Scan for the cell matching the given text and deliver its [x, y] coordinate at center. 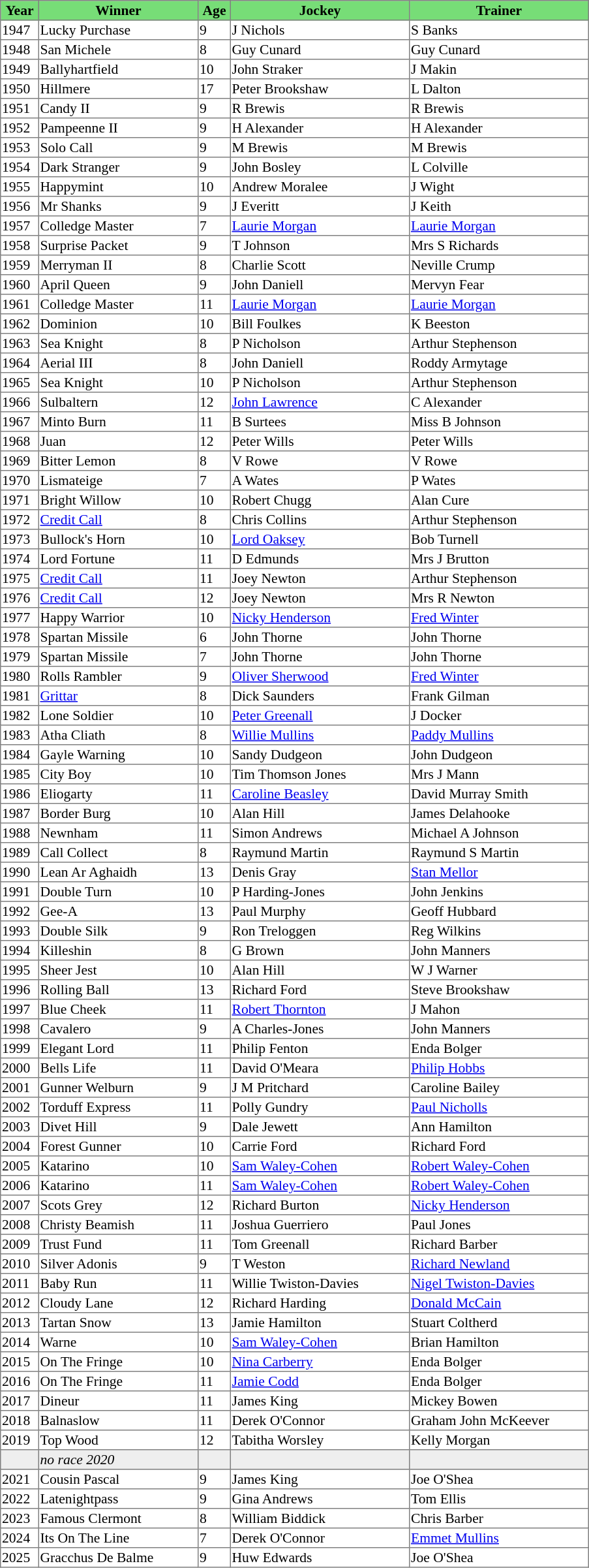
1948 [20, 50]
1986 [20, 794]
Emmet Mullins [499, 1538]
J Mahon [499, 1009]
Surprise Packet [118, 245]
Tartan Snow [118, 1323]
1970 [20, 480]
Merryman II [118, 265]
Oliver Sherwood [320, 676]
David O'Meara [320, 1068]
Pampeenne II [118, 128]
Balnaslow [118, 1420]
Bells Life [118, 1068]
Bill Foulkes [320, 324]
1988 [20, 833]
1968 [20, 441]
J Wight [499, 187]
1965 [20, 383]
Sheer Jest [118, 970]
Peter Brookshaw [320, 89]
6 [215, 637]
Silver Adonis [118, 1264]
J Nichols [320, 30]
1983 [20, 735]
2018 [20, 1420]
Tabitha Worsley [320, 1440]
1982 [20, 715]
Reg Wilkins [499, 931]
2017 [20, 1401]
Bullock's Horn [118, 539]
K Beeston [499, 324]
1960 [20, 285]
J Docker [499, 715]
Warne [118, 1342]
Jockey [320, 10]
1995 [20, 970]
1976 [20, 598]
Charlie Scott [320, 265]
2006 [20, 1185]
1977 [20, 618]
Brian Hamilton [499, 1342]
W J Warner [499, 970]
Lean Ar Aghaidh [118, 872]
Double Turn [118, 892]
Huw Edwards [320, 1558]
1974 [20, 559]
Philip Hobbs [499, 1068]
Jamie Hamilton [320, 1323]
Andrew Moralee [320, 187]
Candy II [118, 108]
Dale Jewett [320, 1127]
1958 [20, 245]
Dark Stranger [118, 167]
Caroline Beasley [320, 794]
1996 [20, 990]
Tom Greenall [320, 1244]
1980 [20, 676]
Happymint [118, 187]
J M Pritchard [320, 1088]
1961 [20, 304]
1998 [20, 1029]
Paul Murphy [320, 911]
1964 [20, 363]
1990 [20, 872]
1952 [20, 128]
Paddy Mullins [499, 735]
Lone Soldier [118, 715]
John Straker [320, 69]
Graham John McKeever [499, 1420]
2001 [20, 1088]
Neville Crump [499, 265]
1957 [20, 226]
Tom Ellis [499, 1499]
Willie Mullins [320, 735]
Lord Oaksey [320, 539]
David Murray Smith [499, 794]
Age [215, 10]
1999 [20, 1048]
Mrs S Richards [499, 245]
1947 [20, 30]
B Surtees [320, 422]
Its On The Line [118, 1538]
Cavalero [118, 1029]
Frank Gilman [499, 696]
Tim Thomson Jones [320, 774]
Mrs R Newton [499, 598]
2012 [20, 1303]
Sandy Dudgeon [320, 755]
1949 [20, 69]
Bob Turnell [499, 539]
1984 [20, 755]
Forest Gunner [118, 1146]
T Johnson [320, 245]
Newnham [118, 833]
1979 [20, 657]
Dineur [118, 1401]
Gayle Warning [118, 755]
2015 [20, 1362]
1971 [20, 500]
1955 [20, 187]
Top Wood [118, 1440]
Atha Cliath [118, 735]
2024 [20, 1538]
Peter Greenall [320, 715]
Geoff Hubbard [499, 911]
2005 [20, 1166]
Gunner Welburn [118, 1088]
1987 [20, 813]
Joshua Guerriero [320, 1225]
Chris Barber [499, 1518]
Gracchus De Balme [118, 1558]
Richard Barber [499, 1244]
Ron Treloggen [320, 931]
Lord Fortune [118, 559]
J Everitt [320, 206]
Caroline Bailey [499, 1088]
2019 [20, 1440]
G Brown [320, 950]
1989 [20, 853]
2013 [20, 1323]
City Boy [118, 774]
1981 [20, 696]
17 [215, 89]
1992 [20, 911]
Stan Mellor [499, 872]
Ann Hamilton [499, 1127]
L Colville [499, 167]
L Dalton [499, 89]
Roddy Armytage [499, 363]
1967 [20, 422]
Baby Run [118, 1283]
Richard Burton [320, 1205]
2016 [20, 1381]
Gina Andrews [320, 1499]
Robert Thornton [320, 1009]
Paul Nicholls [499, 1107]
1950 [20, 89]
Jamie Codd [320, 1381]
Lismateige [118, 480]
Michael A Johnson [499, 833]
2002 [20, 1107]
Nina Carberry [320, 1362]
John Dudgeon [499, 755]
Mrs J Mann [499, 774]
1978 [20, 637]
Raymund Martin [320, 853]
Mr Shanks [118, 206]
Juan [118, 441]
2008 [20, 1225]
Denis Gray [320, 872]
Killeshin [118, 950]
1959 [20, 265]
Willie Twiston-Davies [320, 1283]
Blue Cheek [118, 1009]
Miss B Johnson [499, 422]
S Banks [499, 30]
Richard Newland [499, 1264]
Eliogarty [118, 794]
Mickey Bowen [499, 1401]
J Makin [499, 69]
1956 [20, 206]
T Weston [320, 1264]
Double Silk [118, 931]
William Biddick [320, 1518]
Carrie Ford [320, 1146]
1985 [20, 774]
P Wates [499, 480]
James Delahooke [499, 813]
John Jenkins [499, 892]
Dominion [118, 324]
Bitter Lemon [118, 461]
2025 [20, 1558]
Rolling Ball [118, 990]
John Bosley [320, 167]
Ballyhartfield [118, 69]
Raymund S Martin [499, 853]
Torduff Express [118, 1107]
Simon Andrews [320, 833]
A Wates [320, 480]
Trust Fund [118, 1244]
J Keith [499, 206]
Winner [118, 10]
2000 [20, 1068]
1962 [20, 324]
Aerial III [118, 363]
Hillmere [118, 89]
Donald McCain [499, 1303]
no race 2020 [118, 1460]
Divet Hill [118, 1127]
Trainer [499, 10]
1953 [20, 148]
2010 [20, 1264]
Happy Warrior [118, 618]
C Alexander [499, 402]
Rolls Rambler [118, 676]
1951 [20, 108]
1972 [20, 520]
Christy Beamish [118, 1225]
2003 [20, 1127]
Solo Call [118, 148]
2021 [20, 1479]
Grittar [118, 696]
1969 [20, 461]
Alan Cure [499, 500]
Minto Burn [118, 422]
2023 [20, 1518]
Call Collect [118, 853]
1975 [20, 578]
A Charles-Jones [320, 1029]
2022 [20, 1499]
John Lawrence [320, 402]
1991 [20, 892]
2014 [20, 1342]
P Harding-Jones [320, 892]
Philip Fenton [320, 1048]
1966 [20, 402]
Robert Chugg [320, 500]
Lucky Purchase [118, 30]
2011 [20, 1283]
Gee-A [118, 911]
Steve Brookshaw [499, 990]
Latenightpass [118, 1499]
Richard Harding [320, 1303]
Nigel Twiston-Davies [499, 1283]
1997 [20, 1009]
Cousin Pascal [118, 1479]
Polly Gundry [320, 1107]
Famous Clermont [118, 1518]
D Edmunds [320, 559]
Paul Jones [499, 1225]
2009 [20, 1244]
Elegant Lord [118, 1048]
Year [20, 10]
2007 [20, 1205]
1994 [20, 950]
Stuart Coltherd [499, 1323]
Kelly Morgan [499, 1440]
Chris Collins [320, 520]
2004 [20, 1146]
1993 [20, 931]
Dick Saunders [320, 696]
Mervyn Fear [499, 285]
San Michele [118, 50]
Cloudy Lane [118, 1303]
Mrs J Brutton [499, 559]
Border Burg [118, 813]
Scots Grey [118, 1205]
April Queen [118, 285]
Sulbaltern [118, 402]
Bright Willow [118, 500]
1963 [20, 343]
1973 [20, 539]
1954 [20, 167]
